Capture the cell that displays the provided text and extract its (x, y) central coordinate. 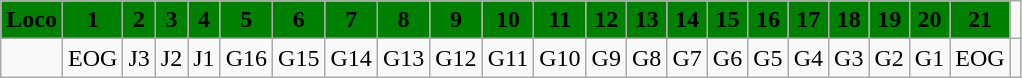
15 (727, 20)
J1 (204, 58)
G7 (687, 58)
6 (299, 20)
G1 (929, 58)
17 (808, 20)
G5 (768, 58)
G11 (508, 58)
G8 (646, 58)
11 (560, 20)
G14 (351, 58)
10 (508, 20)
J3 (139, 58)
G16 (246, 58)
14 (687, 20)
20 (929, 20)
3 (171, 20)
5 (246, 20)
Loco (32, 20)
G6 (727, 58)
18 (849, 20)
G15 (299, 58)
19 (889, 20)
7 (351, 20)
1 (92, 20)
21 (980, 20)
G2 (889, 58)
G9 (606, 58)
G13 (403, 58)
G3 (849, 58)
13 (646, 20)
G4 (808, 58)
G12 (456, 58)
2 (139, 20)
16 (768, 20)
9 (456, 20)
8 (403, 20)
4 (204, 20)
G10 (560, 58)
12 (606, 20)
J2 (171, 58)
